Return the [x, y] coordinate for the center point of the cell that contains the specified text.  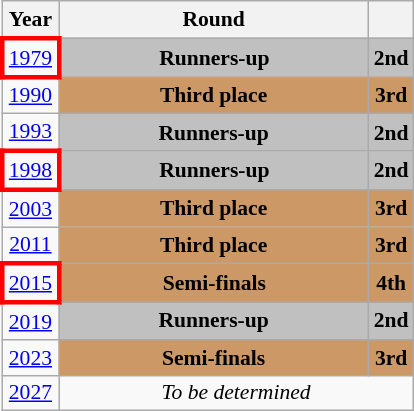
1979 [30, 58]
1990 [30, 96]
4th [392, 284]
Round [214, 20]
To be determined [236, 393]
Year [30, 20]
2027 [30, 393]
2011 [30, 246]
2003 [30, 208]
2015 [30, 284]
1993 [30, 132]
1998 [30, 170]
2019 [30, 322]
2023 [30, 358]
